Return [x, y] of the center of cell containing provided text 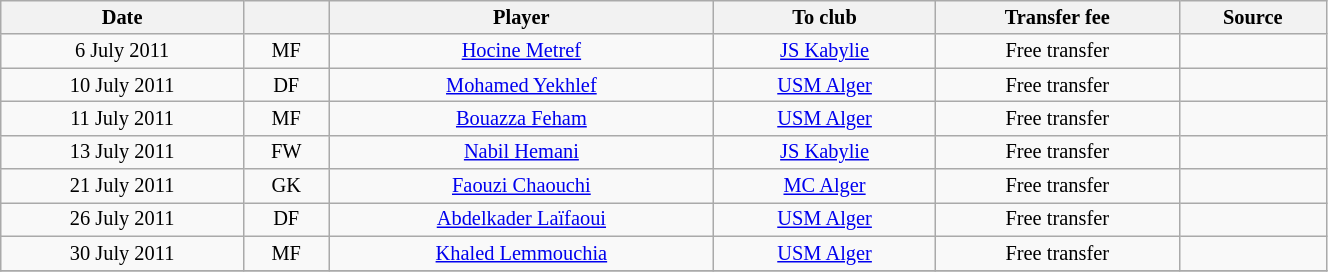
11 July 2011 [122, 118]
Date [122, 17]
To club [824, 17]
Mohamed Yekhlef [522, 85]
Player [522, 17]
Nabil Hemani [522, 152]
Hocine Metref [522, 51]
Transfer fee [1057, 17]
GK [286, 186]
13 July 2011 [122, 152]
26 July 2011 [122, 219]
Khaled Lemmouchia [522, 253]
30 July 2011 [122, 253]
FW [286, 152]
Source [1252, 17]
21 July 2011 [122, 186]
Bouazza Feham [522, 118]
10 July 2011 [122, 85]
MC Alger [824, 186]
6 July 2011 [122, 51]
Abdelkader Laïfaoui [522, 219]
Faouzi Chaouchi [522, 186]
